Extract the (X, Y) coordinate from the center of the cell holding the provided text.  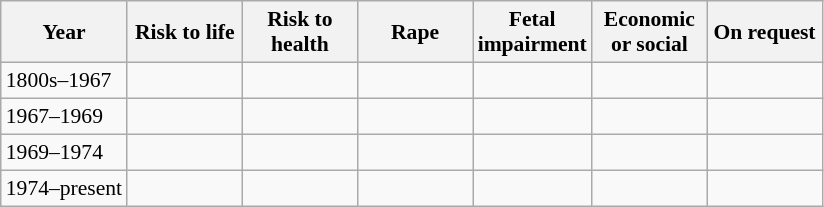
Risk to health (300, 32)
Rape (414, 32)
Year (64, 32)
1800s–1967 (64, 81)
1969–1974 (64, 153)
Economic or social (650, 32)
1967–1969 (64, 117)
Fetal impairment (532, 32)
On request (764, 32)
Risk to life (184, 32)
1974–present (64, 189)
